Return (x, y) of the center of cell containing provided text 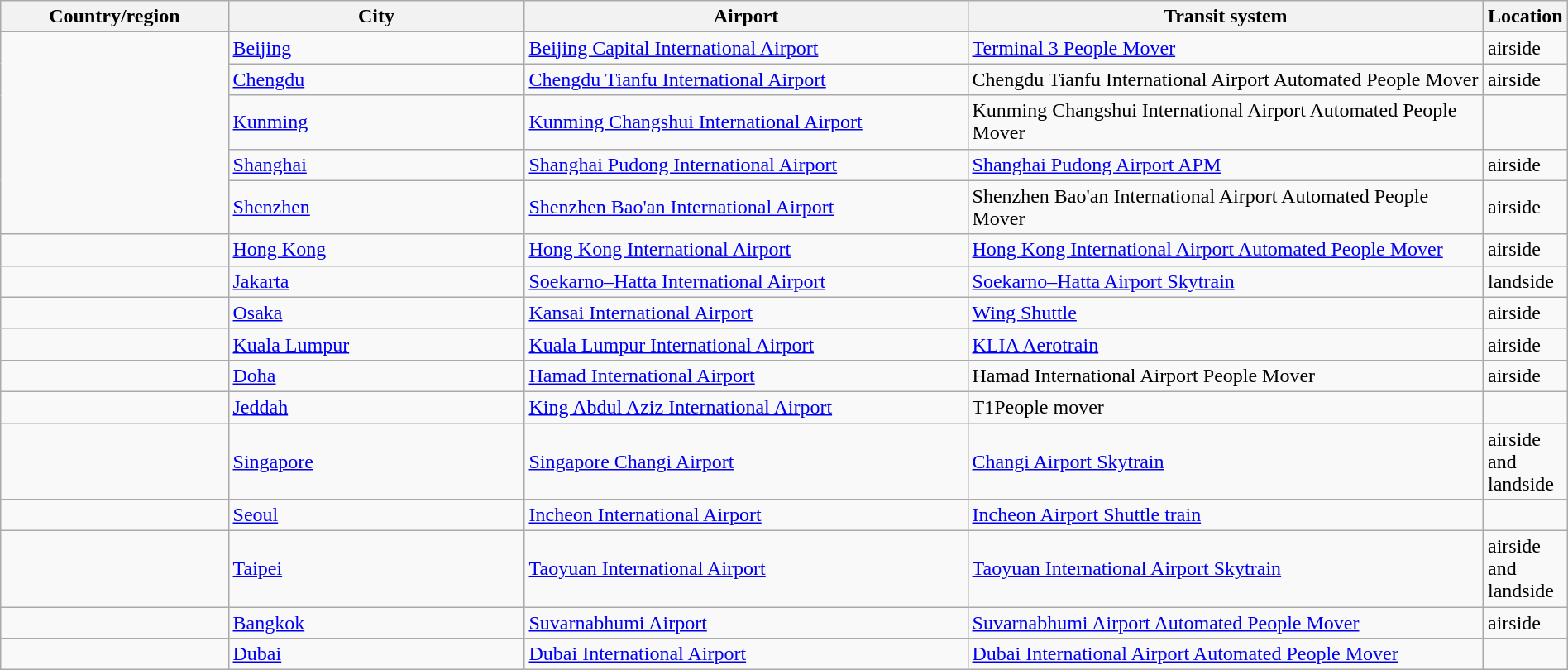
Soekarno–Hatta Airport Skytrain (1226, 281)
Seoul (376, 515)
Shanghai Pudong Airport APM (1226, 165)
Hamad International Airport People Mover (1226, 376)
Kuala Lumpur (376, 344)
City (376, 17)
Chengdu Tianfu International Airport (746, 79)
Bangkok (376, 623)
Changi Airport Skytrain (1226, 462)
Jakarta (376, 281)
Jeddah (376, 407)
Hong Kong (376, 250)
Dubai (376, 654)
Beijing (376, 48)
KLIA Aerotrain (1226, 344)
Hong Kong International Airport Automated People Mover (1226, 250)
Kunming Changshui International Airport Automated People Mover (1226, 122)
Taoyuan International Airport Skytrain (1226, 569)
Shenzhen Bao'an International Airport (746, 207)
Shanghai (376, 165)
Osaka (376, 313)
Hong Kong International Airport (746, 250)
Singapore Changi Airport (746, 462)
Suvarnabhumi Airport Automated People Mover (1226, 623)
Incheon International Airport (746, 515)
King Abdul Aziz International Airport (746, 407)
Shanghai Pudong International Airport (746, 165)
Taipei (376, 569)
Shenzhen (376, 207)
Dubai International Airport (746, 654)
Taoyuan International Airport (746, 569)
T1People mover (1226, 407)
Shenzhen Bao'an International Airport Automated People Mover (1226, 207)
Chengdu (376, 79)
Transit system (1226, 17)
Dubai International Airport Automated People Mover (1226, 654)
Wing Shuttle (1226, 313)
landside (1526, 281)
Kunming Changshui International Airport (746, 122)
Kunming (376, 122)
Kuala Lumpur International Airport (746, 344)
Kansai International Airport (746, 313)
Airport (746, 17)
Chengdu Tianfu International Airport Automated People Mover (1226, 79)
Doha (376, 376)
Singapore (376, 462)
Location (1526, 17)
Terminal 3 People Mover (1226, 48)
Hamad International Airport (746, 376)
Incheon Airport Shuttle train (1226, 515)
Suvarnabhumi Airport (746, 623)
Soekarno–Hatta International Airport (746, 281)
Country/region (114, 17)
Beijing Capital International Airport (746, 48)
